Extract the [x, y] coordinate from the center of the cell holding the provided text.  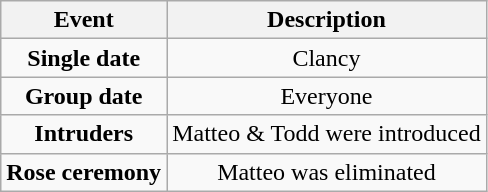
Intruders [84, 134]
Event [84, 20]
Matteo was eliminated [327, 172]
Everyone [327, 96]
Description [327, 20]
Clancy [327, 58]
Single date [84, 58]
Rose ceremony [84, 172]
Matteo & Todd were introduced [327, 134]
Group date [84, 96]
